Determine the [x, y] coordinate at the center of the cell enclosing the given text.  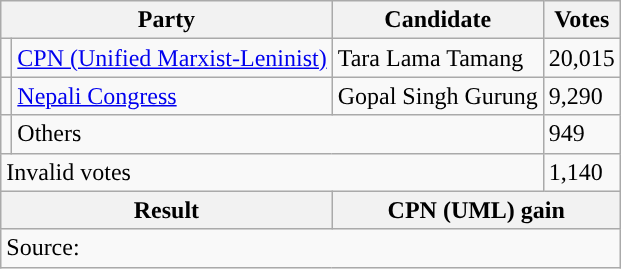
Invalid votes [272, 172]
Result [166, 210]
Others [278, 134]
CPN (UML) gain [476, 210]
Candidate [438, 20]
Nepali Congress [172, 96]
CPN (Unified Marxist-Leninist) [172, 58]
Gopal Singh Gurung [438, 96]
Tara Lama Tamang [438, 58]
Source: [311, 248]
9,290 [582, 96]
Party [166, 20]
949 [582, 134]
Votes [582, 20]
1,140 [582, 172]
20,015 [582, 58]
